From the cell containing the given text, extract its center point as (x, y) coordinate. 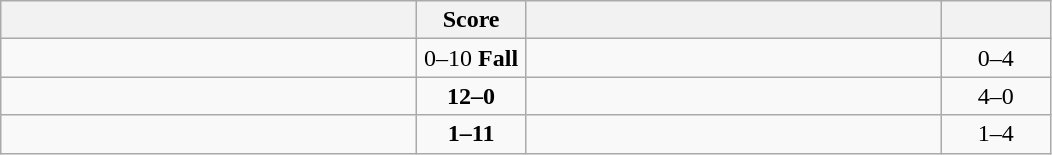
1–11 (472, 134)
12–0 (472, 96)
4–0 (996, 96)
0–4 (996, 58)
0–10 Fall (472, 58)
1–4 (996, 134)
Score (472, 20)
